Find where the given text appears and provide that cell's center as (X, Y) coordinate. 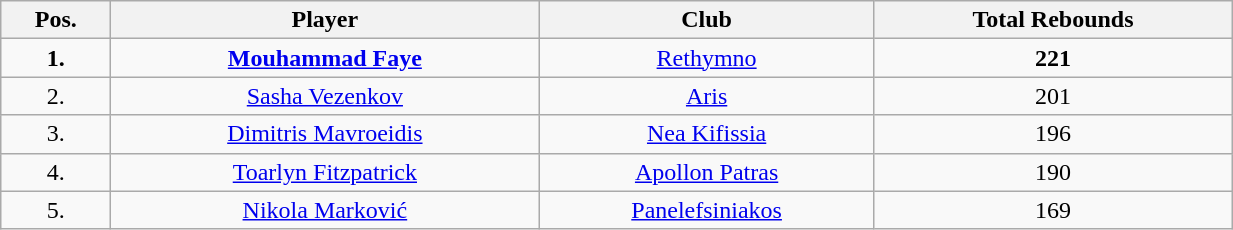
Rethymno (706, 58)
Dimitris Mavroeidis (325, 134)
5. (56, 210)
Player (325, 20)
Aris (706, 96)
Pos. (56, 20)
Sasha Vezenkov (325, 96)
201 (1052, 96)
Total Rebounds (1052, 20)
3. (56, 134)
221 (1052, 58)
169 (1052, 210)
Nikola Marković (325, 210)
196 (1052, 134)
Panelefsiniakos (706, 210)
2. (56, 96)
Toarlyn Fitzpatrick (325, 172)
Apollon Patras (706, 172)
Mouhammad Faye (325, 58)
190 (1052, 172)
Nea Kifissia (706, 134)
Club (706, 20)
4. (56, 172)
1. (56, 58)
